Find where the given text appears and provide that cell's center as (x, y) coordinate. 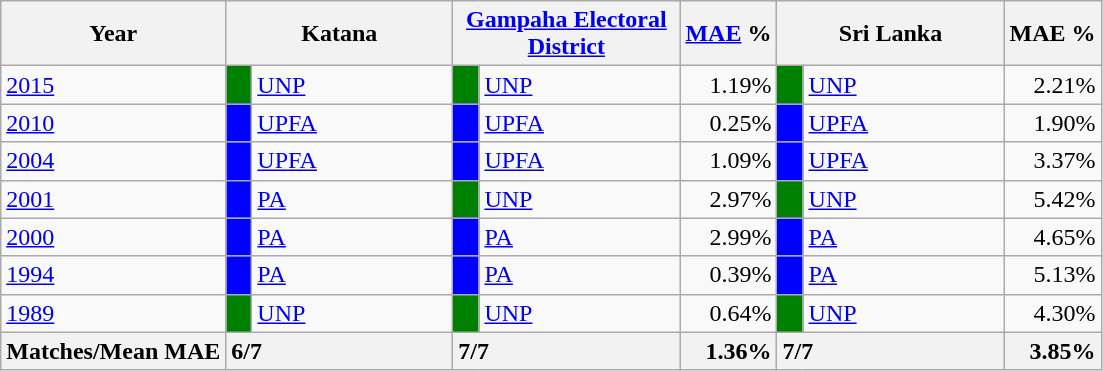
6/7 (340, 351)
Matches/Mean MAE (114, 351)
1.36% (728, 351)
2.21% (1052, 85)
1.19% (728, 85)
5.13% (1052, 275)
1.09% (728, 161)
2000 (114, 237)
2.97% (728, 199)
0.25% (728, 123)
4.65% (1052, 237)
2015 (114, 85)
Gampaha Electoral District (566, 34)
2010 (114, 123)
4.30% (1052, 313)
1989 (114, 313)
0.39% (728, 275)
2.99% (728, 237)
2004 (114, 161)
3.85% (1052, 351)
0.64% (728, 313)
Year (114, 34)
1994 (114, 275)
Katana (340, 34)
3.37% (1052, 161)
1.90% (1052, 123)
2001 (114, 199)
5.42% (1052, 199)
Sri Lanka (890, 34)
